Provide the [X, Y] coordinate of the cell's center where the given text is located.  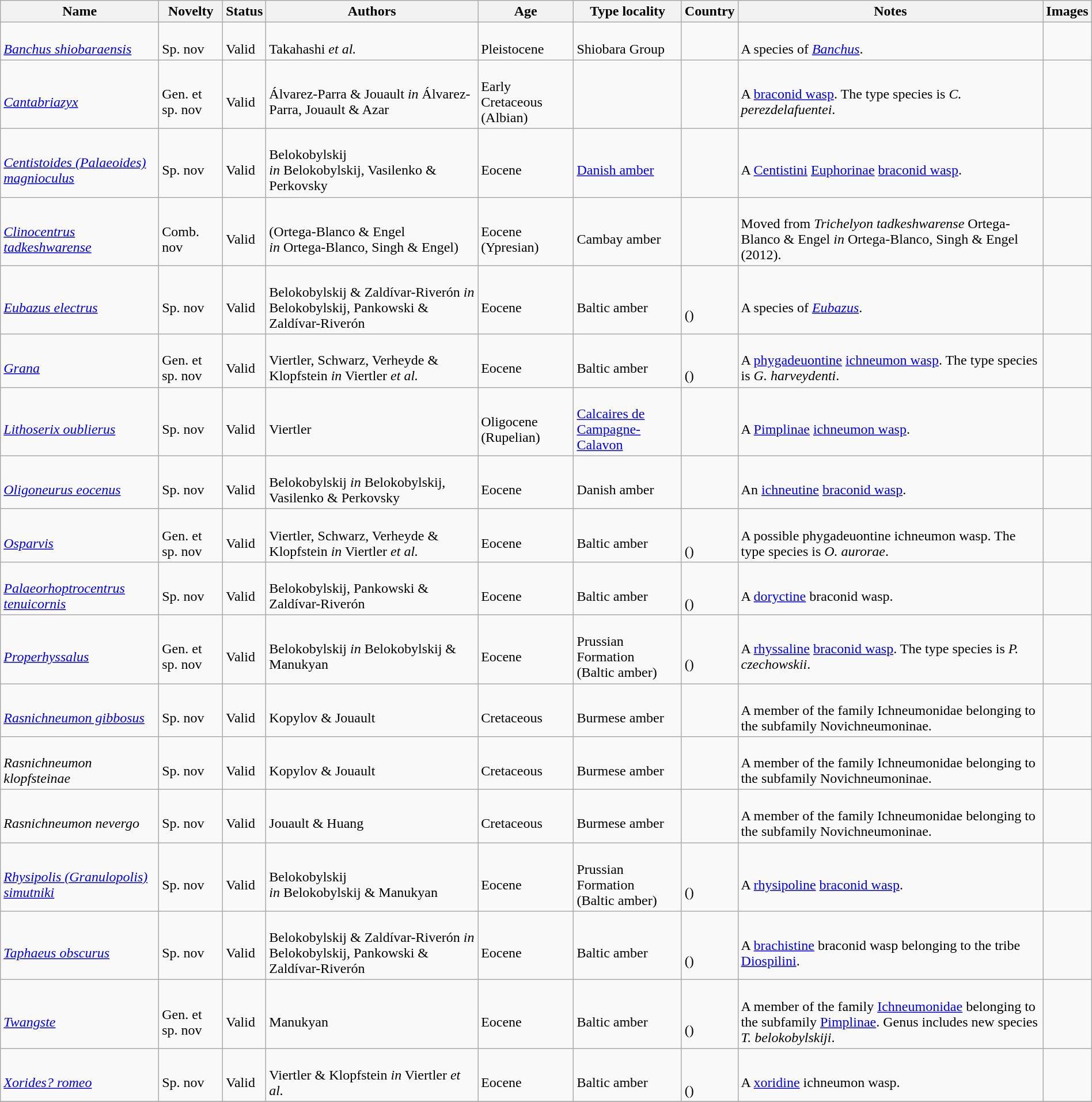
Comb. nov [191, 232]
Lithoserix oublierus [79, 422]
Taphaeus obscurus [79, 946]
Age [526, 12]
A rhysipoline braconid wasp. [890, 877]
Images [1067, 12]
A possible phygadeuontine ichneumon wasp. The type species is O. aurorae. [890, 535]
Eocene (Ypresian) [526, 232]
Xorides? romeo [79, 1075]
Moved from Trichelyon tadkeshwarense Ortega-Blanco & Engel in Ortega-Blanco, Singh & Engel (2012). [890, 232]
A member of the family Ichneumonidae belonging to the subfamily Pimplinae. Genus includes new species T. belokobylskiji. [890, 1014]
Viertler & Klopfstein in Viertler et al. [372, 1075]
Pleistocene [526, 41]
Belokobylskij, Pankowski & Zaldívar-Riverón [372, 588]
Rasnichneumon gibbosus [79, 710]
Álvarez-Parra & Jouault in Álvarez-Parra, Jouault & Azar [372, 94]
Manukyan [372, 1014]
Viertler [372, 422]
Osparvis [79, 535]
Oligoneurus eocenus [79, 482]
A xoridine ichneumon wasp. [890, 1075]
Eubazus electrus [79, 300]
Type locality [628, 12]
Status [244, 12]
A doryctine braconid wasp. [890, 588]
A rhyssaline braconid wasp. The type species is P. czechowskii. [890, 649]
Rasnichneumon nevergo [79, 816]
Banchus shiobaraensis [79, 41]
(Ortega-Blanco & Engel in Ortega-Blanco, Singh & Engel) [372, 232]
Oligocene (Rupelian) [526, 422]
A phygadeuontine ichneumon wasp. The type species is G. harveydenti. [890, 361]
Properhyssalus [79, 649]
A Centistini Euphorinae braconid wasp. [890, 162]
A Pimplinae ichneumon wasp. [890, 422]
Rhysipolis (Granulopolis) simutniki [79, 877]
Rasnichneumon klopfsteinae [79, 763]
A brachistine braconid wasp belonging to the tribe Diospilini. [890, 946]
An ichneutine braconid wasp. [890, 482]
Shiobara Group [628, 41]
A species of Banchus. [890, 41]
Twangste [79, 1014]
A braconid wasp. The type species is C. perezdelafuentei. [890, 94]
Name [79, 12]
A species of Eubazus. [890, 300]
Novelty [191, 12]
Takahashi et al. [372, 41]
Clinocentrus tadkeshwarense [79, 232]
Country [710, 12]
Cantabriazyx [79, 94]
Jouault & Huang [372, 816]
Authors [372, 12]
Calcaires de Campagne-Calavon [628, 422]
Centistoides (Palaeoides) magnioculus [79, 162]
Palaeorhoptrocentrus tenuicornis [79, 588]
Notes [890, 12]
Early Cretaceous (Albian) [526, 94]
Cambay amber [628, 232]
Grana [79, 361]
